Capture the cell that displays the provided text and extract its (x, y) central coordinate. 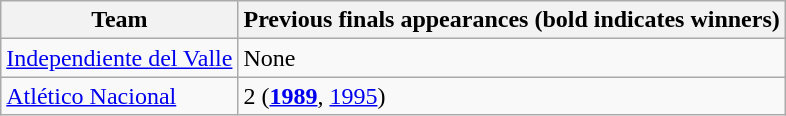
None (512, 58)
Independiente del Valle (120, 58)
Team (120, 20)
Previous finals appearances (bold indicates winners) (512, 20)
2 (1989, 1995) (512, 96)
Atlético Nacional (120, 96)
